Extract the [x, y] coordinate from the center of the cell holding the provided text.  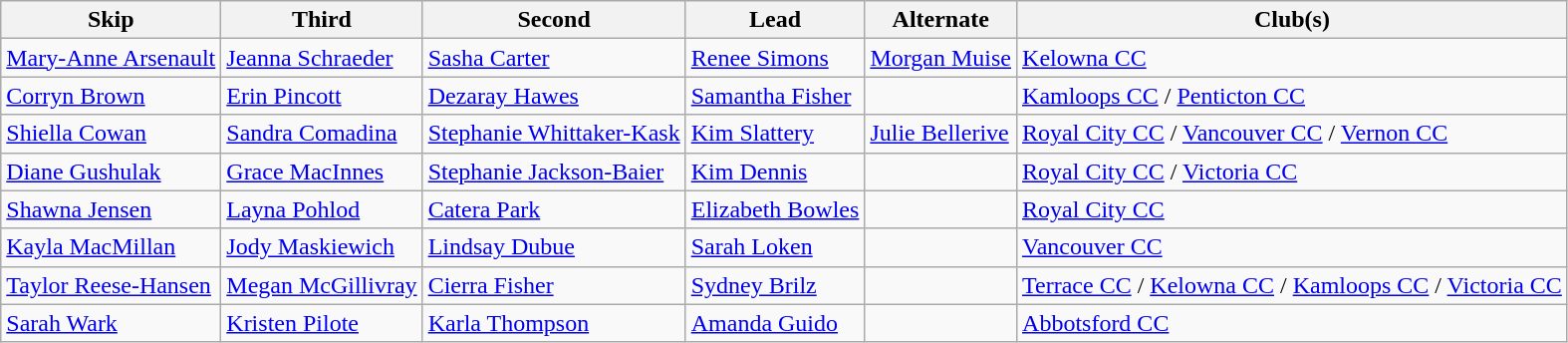
Third [322, 20]
Shiella Cowan [112, 134]
Jody Maskiewich [322, 247]
Sasha Carter [554, 58]
Mary-Anne Arsenault [112, 58]
Kelowna CC [1293, 58]
Kristen Pilote [322, 323]
Sarah Wark [112, 323]
Kayla MacMillan [112, 247]
Royal City CC [1293, 209]
Kim Dennis [775, 171]
Renee Simons [775, 58]
Alternate [940, 20]
Diane Gushulak [112, 171]
Julie Bellerive [940, 134]
Kim Slattery [775, 134]
Stephanie Jackson-Baier [554, 171]
Lindsay Dubue [554, 247]
Royal City CC / Victoria CC [1293, 171]
Skip [112, 20]
Vancouver CC [1293, 247]
Second [554, 20]
Sydney Brilz [775, 285]
Amanda Guido [775, 323]
Karla Thompson [554, 323]
Club(s) [1293, 20]
Morgan Muise [940, 58]
Jeanna Schraeder [322, 58]
Catera Park [554, 209]
Sandra Comadina [322, 134]
Taylor Reese-Hansen [112, 285]
Royal City CC / Vancouver CC / Vernon CC [1293, 134]
Elizabeth Bowles [775, 209]
Megan McGillivray [322, 285]
Layna Pohlod [322, 209]
Cierra Fisher [554, 285]
Shawna Jensen [112, 209]
Dezaray Hawes [554, 96]
Kamloops CC / Penticton CC [1293, 96]
Abbotsford CC [1293, 323]
Stephanie Whittaker-Kask [554, 134]
Grace MacInnes [322, 171]
Terrace CC / Kelowna CC / Kamloops CC / Victoria CC [1293, 285]
Sarah Loken [775, 247]
Erin Pincott [322, 96]
Lead [775, 20]
Corryn Brown [112, 96]
Samantha Fisher [775, 96]
